Search for the cell housing the specified text and yield its (X, Y) center coordinate. 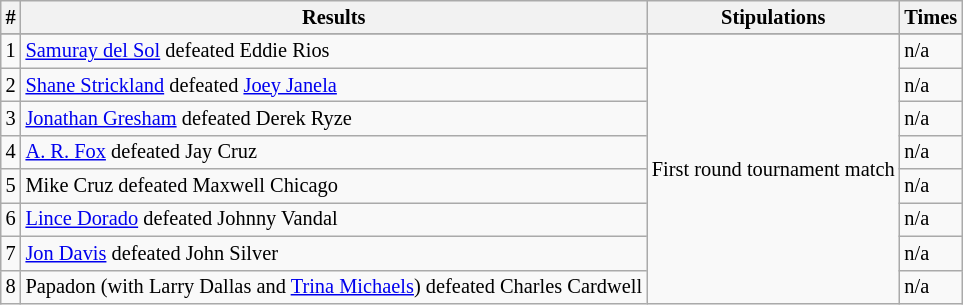
A. R. Fox defeated Jay Cruz (334, 152)
Shane Strickland defeated Joey Janela (334, 85)
3 (11, 118)
6 (11, 219)
# (11, 17)
Times (932, 17)
4 (11, 152)
1 (11, 51)
7 (11, 253)
2 (11, 85)
Jonathan Gresham defeated Derek Ryze (334, 118)
Papadon (with Larry Dallas and Trina Michaels) defeated Charles Cardwell (334, 287)
Jon Davis defeated John Silver (334, 253)
5 (11, 186)
First round tournament match (774, 168)
Stipulations (774, 17)
Samuray del Sol defeated Eddie Rios (334, 51)
8 (11, 287)
Lince Dorado defeated Johnny Vandal (334, 219)
Results (334, 17)
Mike Cruz defeated Maxwell Chicago (334, 186)
